From the cell containing the given text, extract its center point as [x, y] coordinate. 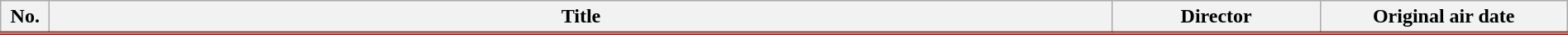
No. [25, 17]
Title [581, 17]
Director [1216, 17]
Original air date [1444, 17]
